Locate the cell with the specified text and output its [x, y] center coordinate. 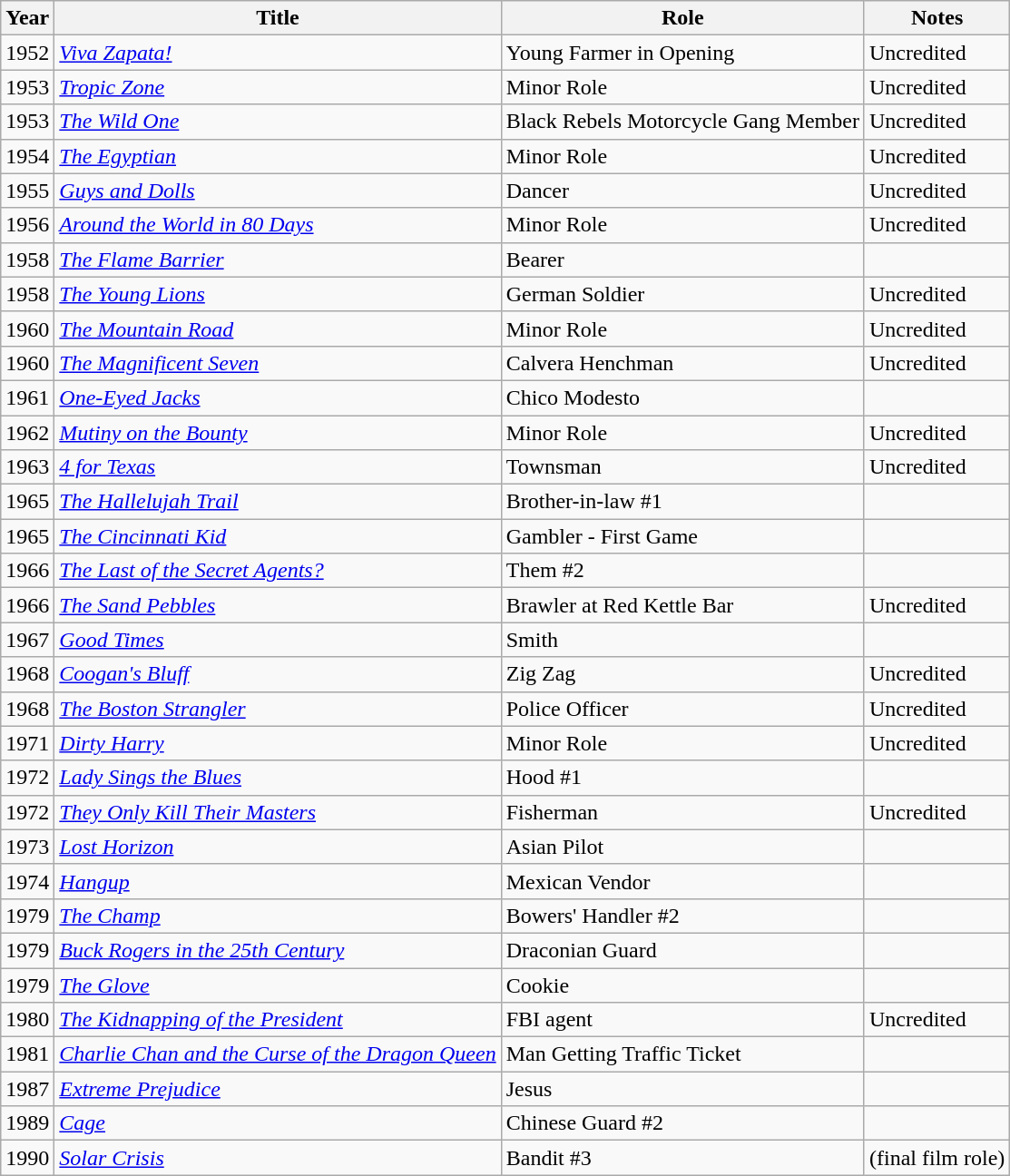
Cage [278, 1123]
The Hallelujah Trail [278, 502]
Coogan's Bluff [278, 674]
Around the World in 80 Days [278, 225]
Young Farmer in Opening [682, 53]
1952 [27, 53]
The Mountain Road [278, 328]
Police Officer [682, 709]
Brawler at Red Kettle Bar [682, 605]
The Glove [278, 985]
One-Eyed Jacks [278, 397]
Year [27, 18]
The Sand Pebbles [278, 605]
The Kidnapping of the President [278, 1020]
Tropic Zone [278, 87]
Brother-in-law #1 [682, 502]
1981 [27, 1054]
Mexican Vendor [682, 881]
Mutiny on the Bounty [278, 433]
Lost Horizon [278, 847]
Bowers' Handler #2 [682, 916]
1955 [27, 191]
(final film role) [936, 1158]
Chico Modesto [682, 397]
The Last of the Secret Agents? [278, 571]
The Cincinnati Kid [278, 536]
Notes [936, 18]
The Magnificent Seven [278, 363]
Calvera Henchman [682, 363]
Asian Pilot [682, 847]
Buck Rogers in the 25th Century [278, 950]
Viva Zapata! [278, 53]
Man Getting Traffic Ticket [682, 1054]
Smith [682, 640]
Black Rebels Motorcycle Gang Member [682, 122]
1963 [27, 467]
Good Times [278, 640]
Townsman [682, 467]
1989 [27, 1123]
The Flame Barrier [278, 260]
Jesus [682, 1089]
The Egyptian [278, 156]
FBI agent [682, 1020]
1956 [27, 225]
Them #2 [682, 571]
1967 [27, 640]
Hangup [278, 881]
Cookie [682, 985]
German Soldier [682, 294]
Lady Sings the Blues [278, 778]
Bandit #3 [682, 1158]
Role [682, 18]
Zig Zag [682, 674]
The Champ [278, 916]
1971 [27, 743]
1962 [27, 433]
1961 [27, 397]
1990 [27, 1158]
1980 [27, 1020]
The Wild One [278, 122]
Bearer [682, 260]
They Only Kill Their Masters [278, 812]
Dancer [682, 191]
Gambler - First Game [682, 536]
4 for Texas [278, 467]
Fisherman [682, 812]
Chinese Guard #2 [682, 1123]
1974 [27, 881]
1973 [27, 847]
Title [278, 18]
Extreme Prejudice [278, 1089]
The Young Lions [278, 294]
Dirty Harry [278, 743]
Hood #1 [682, 778]
Solar Crisis [278, 1158]
1987 [27, 1089]
1954 [27, 156]
Guys and Dolls [278, 191]
Charlie Chan and the Curse of the Dragon Queen [278, 1054]
The Boston Strangler [278, 709]
Draconian Guard [682, 950]
